Provide the (X, Y) coordinate of the cell's center where the given text is located.  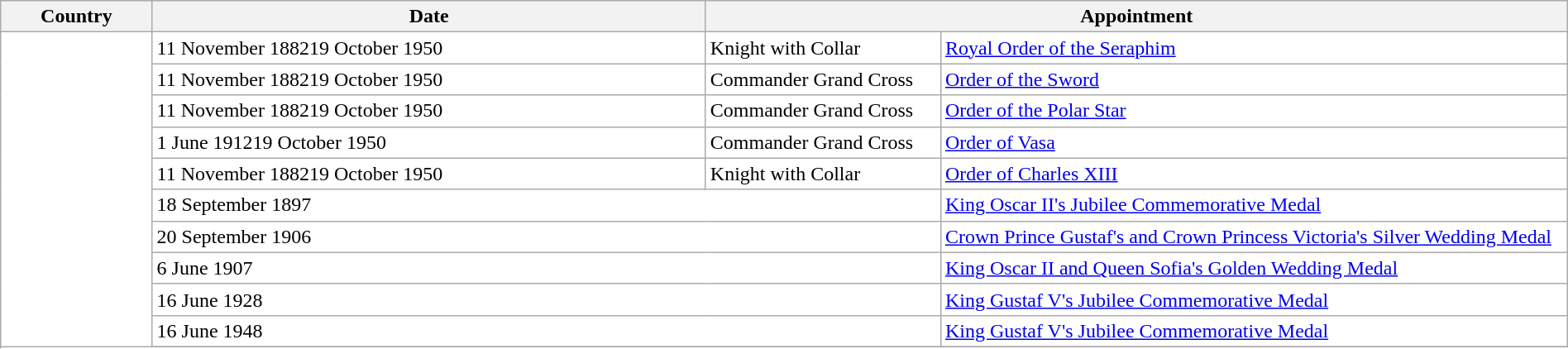
Order of the Sword (1254, 79)
Order of Charles XIII (1254, 174)
Crown Prince Gustaf's and Crown Princess Victoria's Silver Wedding Medal (1254, 237)
18 September 1897 (546, 205)
16 June 1948 (546, 331)
King Oscar II and Queen Sofia's Golden Wedding Medal (1254, 268)
6 June 1907 (546, 268)
Order of Vasa (1254, 142)
Order of the Polar Star (1254, 111)
Appointment (1136, 17)
King Oscar II's Jubilee Commemorative Medal (1254, 205)
16 June 1928 (546, 299)
20 September 1906 (546, 237)
Date (428, 17)
1 June 191219 October 1950 (428, 142)
Royal Order of the Seraphim (1254, 48)
Country (76, 17)
